Search for the cell housing the specified text and yield its [x, y] center coordinate. 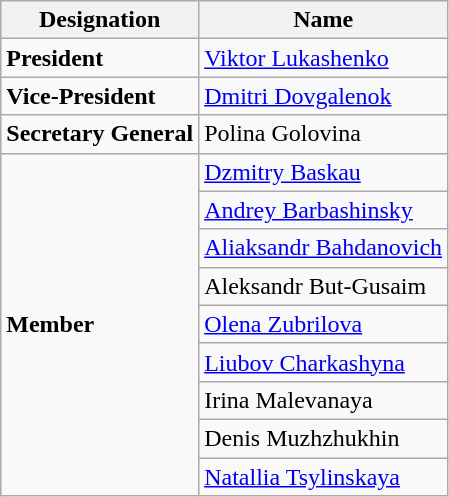
Secretary General [100, 134]
Member [100, 324]
Polina Golovina [324, 134]
Vice-President [100, 96]
Name [324, 20]
Olena Zubrilova [324, 324]
Irina Malevanaya [324, 400]
Denis Muzhzhukhin [324, 438]
Dzmitry Baskau [324, 172]
Designation [100, 20]
Dmitri Dovgalenok [324, 96]
Viktor Lukashenko [324, 58]
Andrey Barbashinsky [324, 210]
Aliaksandr Bahdanovich [324, 248]
Natallia Tsylinskaya [324, 477]
Liubov Charkashyna [324, 362]
Aleksandr But-Gusaim [324, 286]
President [100, 58]
